Locate the cell with the specified text and output its (X, Y) center coordinate. 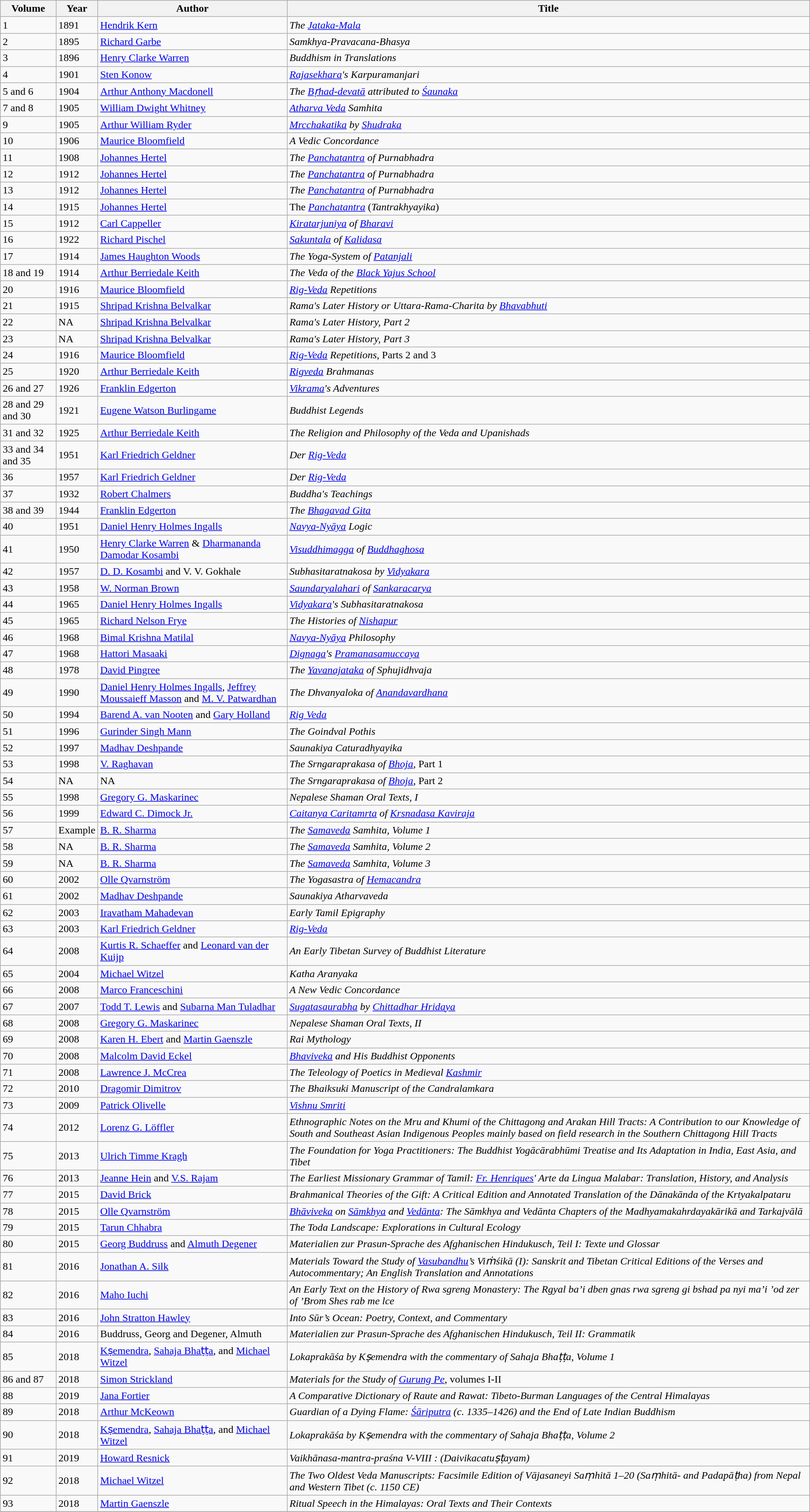
The Samaveda Samhita, Volume 3 (548, 863)
Buddha's Teachings (548, 494)
Caitanya Caritamrta of Krsnadasa Kaviraja (548, 814)
The Yavanajataka of Sphujidhvaja (548, 670)
1901 (77, 74)
11 (29, 158)
Vishnu Smriti (548, 1105)
A Comparative Dictionary of Raute and Rawat: Tibeto-Burman Languages of the Central Himalayas (548, 1396)
78 (29, 1211)
Richard Pischel (192, 240)
2009 (77, 1105)
1999 (77, 814)
33 and 34 and 35 (29, 455)
67 (29, 1007)
The Veda of the Black Yajus School (548, 273)
22 (29, 322)
69 (29, 1039)
66 (29, 990)
Karen H. Ebert and Martin Gaenszle (192, 1039)
20 (29, 289)
The Dhvanyaloka of Anandavardhana (548, 692)
Simon Strickland (192, 1379)
Rai Mythology (548, 1039)
77 (29, 1194)
Kiratarjuniya of Bharavi (548, 223)
Hendrik Kern (192, 25)
Navya-Nyāya Philosophy (548, 637)
80 (29, 1244)
Title (548, 9)
Materialien zur Prasun-Sprache des Afghanischen Hindukusch, Teil I: Texte und Glossar (548, 1244)
21 (29, 306)
The Yoga-System of Patanjali (548, 256)
Rama's Later History or Uttara-Rama-Charita by Bhavabhuti (548, 306)
73 (29, 1105)
William Dwight Whitney (192, 108)
James Haughton Woods (192, 256)
64 (29, 951)
24 (29, 355)
The Histories of Nishapur (548, 621)
10 (29, 141)
45 (29, 621)
W. Norman Brown (192, 588)
79 (29, 1228)
Lorenz G. Löffler (192, 1128)
31 and 32 (29, 433)
The Samaveda Samhita, Volume 1 (548, 830)
V. Raghavan (192, 764)
1922 (77, 240)
70 (29, 1056)
65 (29, 974)
The Goindval Pothis (548, 731)
1906 (77, 141)
53 (29, 764)
Materials for the Study of Gurung Pe, volumes I-II (548, 1379)
7 and 8 (29, 108)
The Yogasastra of Hemacandra (548, 879)
Brahmanical Theories of the Gift: A Critical Edition and Annotated Translation of the Dānakānda of the Krtyakalpataru (548, 1194)
57 (29, 830)
44 (29, 604)
Vikrama's Adventures (548, 388)
Rama's Later History, Part 3 (548, 339)
Subhasitaratnakosa by Vidyakara (548, 571)
14 (29, 207)
2 (29, 42)
Arthur William Ryder (192, 125)
D. D. Kosambi and V. V. Gokhale (192, 571)
2007 (77, 1007)
15 (29, 223)
55 (29, 797)
52 (29, 748)
56 (29, 814)
The Foundation for Yoga Practitioners: The Buddhist Yogācārabhūmi Treatise and Its Adaptation in India, East Asia, and Tibet (548, 1155)
Eugene Watson Burlingame (192, 410)
1990 (77, 692)
Bhāviveka on Sāmkhya and Vedānta: The Sāmkhya and Vedānta Chapters of the Madhyamakahrdayakārikā and Tarkajvālā (548, 1211)
Materialien zur Prasun-Sprache des Afghanischen Hindukusch, Teil II: Grammatik (548, 1334)
85 (29, 1356)
Lokaprakāśa by Kṣemendra with the commentary of Sahaja Bhaṭṭa, Volume 2 (548, 1435)
Gurinder Singh Mann (192, 731)
46 (29, 637)
1896 (77, 58)
The Two Oldest Veda Manuscripts: Facsimile Edition of Vājasaneyi Saṃhitā 1–20 (Saṃhitā- and Padapāṭha) from Nepal and Western Tibet (c. 1150 CE) (548, 1481)
Visuddhimagga of Buddhaghosa (548, 549)
93 (29, 1503)
Bimal Krishna Matilal (192, 637)
Year (77, 9)
Ritual Speech in the Himalayas: Oral Texts and Their Contexts (548, 1503)
Henry Clarke Warren (192, 58)
1895 (77, 42)
David Brick (192, 1194)
Rajasekhara's Karpuramanjari (548, 74)
1920 (77, 372)
13 (29, 190)
1994 (77, 715)
83 (29, 1317)
49 (29, 692)
The Samaveda Samhita, Volume 2 (548, 846)
Sugatasaurabha by Chittadhar Hridaya (548, 1007)
42 (29, 571)
51 (29, 731)
Arthur McKeown (192, 1412)
A Vedic Concordance (548, 141)
1921 (77, 410)
Rig-Veda Repetitions, Parts 2 and 3 (548, 355)
63 (29, 929)
28 and 29 and 30 (29, 410)
Saundaryalahari of Sankaracarya (548, 588)
Richard Garbe (192, 42)
40 (29, 527)
2004 (77, 974)
Rama's Later History, Part 2 (548, 322)
37 (29, 494)
38 and 39 (29, 510)
The Teleology of Poetics in Medieval Kashmir (548, 1072)
Rig-Veda Repetitions (548, 289)
1932 (77, 494)
The Panchatantra (Tantrakhyayika) (548, 207)
An Early Tibetan Survey of Buddhist Literature (548, 951)
Iravatham Mahadevan (192, 913)
12 (29, 174)
Malcolm David Eckel (192, 1056)
68 (29, 1023)
Early Tamil Epigraphy (548, 913)
Author (192, 9)
Hattori Masaaki (192, 654)
The Srngaraprakasa of Bhoja, Part 2 (548, 781)
Volume (29, 9)
3 (29, 58)
Vaikhānasa-mantra-praśna V-VIII : (Daivikacatuṣṭayam) (548, 1458)
Dragomir Dimitrov (192, 1089)
61 (29, 896)
Samkhya-Pravacana-Bhasya (548, 42)
16 (29, 240)
23 (29, 339)
Buddhism in Translations (548, 58)
The Bhagavad Gita (548, 510)
92 (29, 1481)
The Srngaraprakasa of Bhoja, Part 1 (548, 764)
47 (29, 654)
Nepalese Shaman Oral Texts, II (548, 1023)
Guardian of a Dying Flame: Śāriputra (c. 1335–1426) and the End of Late Indian Buddhism (548, 1412)
Rig-Veda (548, 929)
Barend A. van Nooten and Gary Holland (192, 715)
Bhaviveka and His Buddhist Opponents (548, 1056)
76 (29, 1178)
Martin Gaenszle (192, 1503)
Marco Franceschini (192, 990)
Richard Nelson Frye (192, 621)
1926 (77, 388)
Georg Buddruss and Almuth Degener (192, 1244)
The Earliest Missionary Grammar of Tamil: Fr. Henriques' Arte da Lingua Malabar: Translation, History, and Analysis (548, 1178)
Sakuntala of Kalidasa (548, 240)
71 (29, 1072)
48 (29, 670)
1925 (77, 433)
2010 (77, 1089)
Jeanne Hein and V.S. Rajam (192, 1178)
1908 (77, 158)
1891 (77, 25)
Todd T. Lewis and Subarna Man Tuladhar (192, 1007)
72 (29, 1089)
Carl Cappeller (192, 223)
Arthur Anthony Macdonell (192, 91)
88 (29, 1396)
1944 (77, 510)
60 (29, 879)
5 and 6 (29, 91)
1950 (77, 549)
Atharva Veda Samhita (548, 108)
Kurtis R. Schaeffer and Leonard van der Kuijp (192, 951)
58 (29, 846)
17 (29, 256)
1 (29, 25)
36 (29, 477)
Maho Iuchi (192, 1295)
9 (29, 125)
Buddruss, Georg and Degener, Almuth (192, 1334)
Rigveda Brahmanas (548, 372)
86 and 87 (29, 1379)
A New Vedic Concordance (548, 990)
84 (29, 1334)
Navya-Nyāya Logic (548, 527)
David Pingree (192, 670)
Lokaprakāśa by Kṣemendra with the commentary of Sahaja Bhaṭṭa, Volume 1 (548, 1356)
74 (29, 1128)
Henry Clarke Warren & Dharmananda Damodar Kosambi (192, 549)
Saunakiya Atharvaveda (548, 896)
18 and 19 (29, 273)
26 and 27 (29, 388)
2012 (77, 1128)
59 (29, 863)
25 (29, 372)
Tarun Chhabra (192, 1228)
Katha Aranyaka (548, 974)
81 (29, 1267)
41 (29, 549)
Rig Veda (548, 715)
Mrcchakatika by Shudraka (548, 125)
Vidyakara's Subhasitaratnakosa (548, 604)
Daniel Henry Holmes Ingalls, Jeffrey Moussaieff Masson and M. V. Patwardhan (192, 692)
The Jataka-Mala (548, 25)
91 (29, 1458)
Jonathan A. Silk (192, 1267)
1978 (77, 670)
1997 (77, 748)
Dignaga's Pramanasamuccaya (548, 654)
1958 (77, 588)
The Bhaiksuki Manuscript of the Candralamkara (548, 1089)
Into Sūr’s Ocean: Poetry, Context, and Commentary (548, 1317)
Robert Chalmers (192, 494)
The Bṛhad-devatā attributed to Śaunaka (548, 91)
50 (29, 715)
4 (29, 74)
90 (29, 1435)
The Toda Landscape: Explorations in Cultural Ecology (548, 1228)
Saunakiya Caturadhyayika (548, 748)
Example (77, 830)
62 (29, 913)
Ulrich Timme Kragh (192, 1155)
Jana Fortier (192, 1396)
Howard Resnick (192, 1458)
Lawrence J. McCrea (192, 1072)
Nepalese Shaman Oral Texts, I (548, 797)
Edward C. Dimock Jr. (192, 814)
John Stratton Hawley (192, 1317)
43 (29, 588)
Sten Konow (192, 74)
75 (29, 1155)
54 (29, 781)
82 (29, 1295)
1996 (77, 731)
1904 (77, 91)
Patrick Olivelle (192, 1105)
Buddhist Legends (548, 410)
An Early Text on the History of Rwa sgreng Monastery: The Rgyal ba’i dben gnas rwa sgreng gi bshad pa nyi ma’i ’od zer of ’Brom Shes rab me lce (548, 1295)
89 (29, 1412)
The Religion and Philosophy of the Veda and Upanishads (548, 433)
